Provide the (X, Y) coordinate of the cell's center where the given text is located.  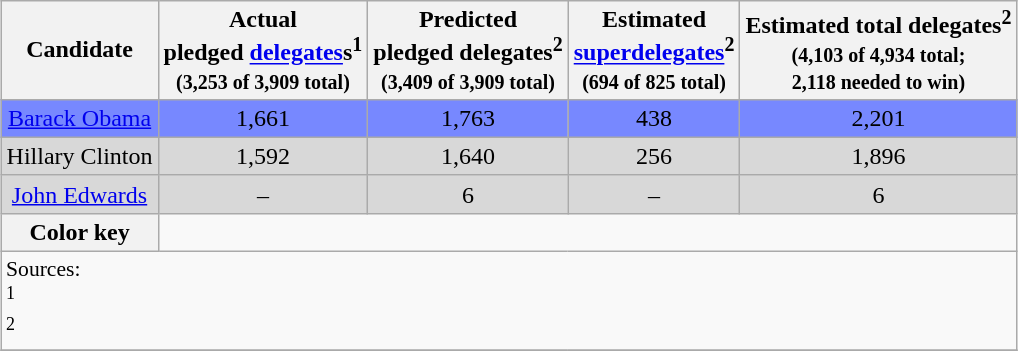
Hillary Clinton (80, 156)
438 (654, 118)
Estimatedsuperdelegates2(694 of 825 total) (654, 50)
1,640 (468, 156)
Barack Obama (80, 118)
Sources:1 2 (509, 301)
256 (654, 156)
Candidate (80, 50)
1,661 (263, 118)
John Edwards (80, 194)
Estimated total delegates2(4,103 of 4,934 total;2,118 needed to win) (878, 50)
1,592 (263, 156)
1,763 (468, 118)
1,896 (878, 156)
Color key (80, 232)
2,201 (878, 118)
Actualpledged delegatess1(3,253 of 3,909 total) (263, 50)
Predictedpledged delegates2(3,409 of 3,909 total) (468, 50)
